Detect which cell encompasses the target text, then output its [X, Y] center coordinate. 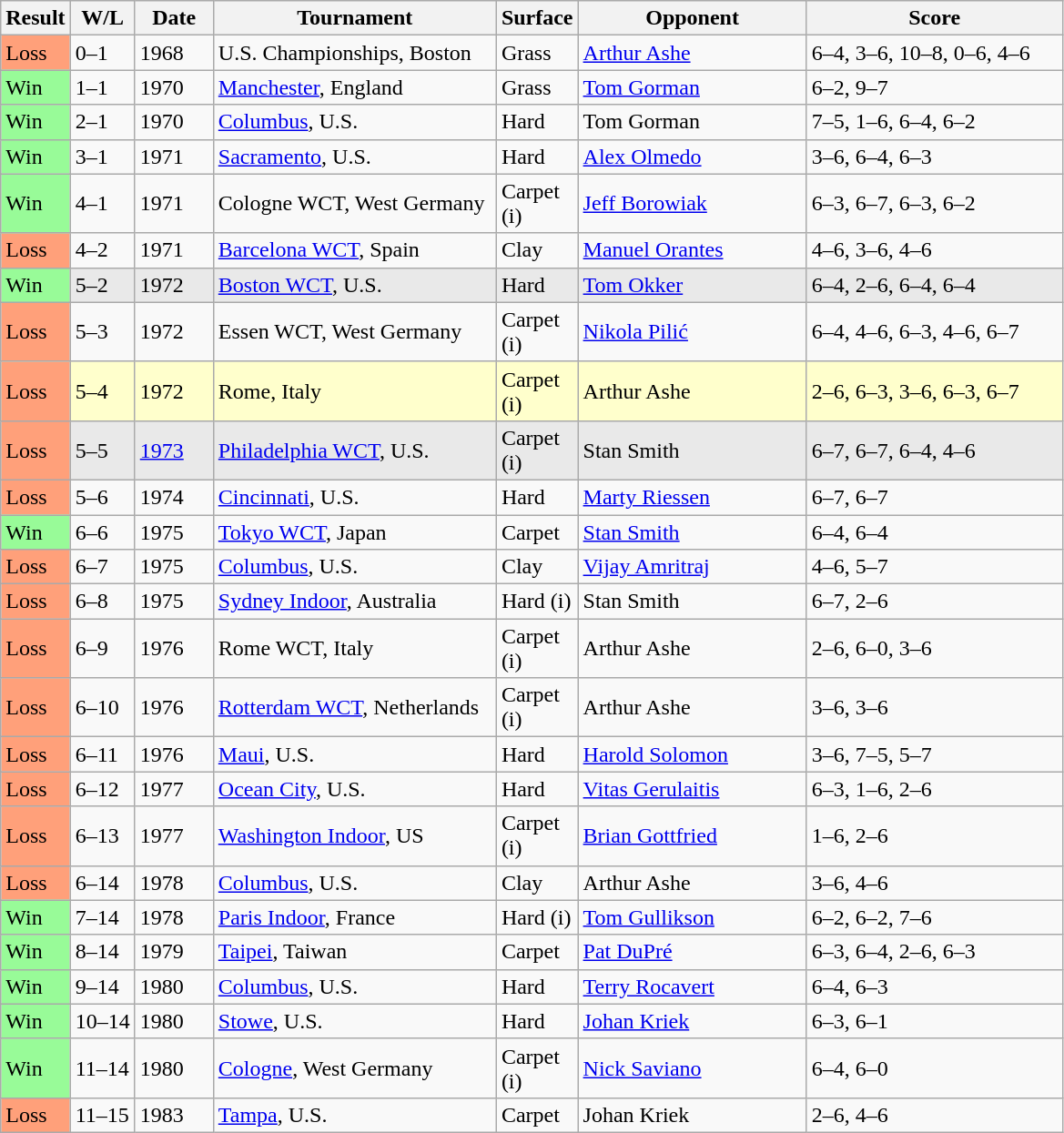
6–4, 6–3 [934, 986]
6–3, 6–4, 2–6, 6–3 [934, 952]
3–6, 6–4, 6–3 [934, 157]
9–14 [102, 986]
U.S. Championships, Boston [355, 53]
Alex Olmedo [692, 157]
Philadelphia WCT, U.S. [355, 450]
1–1 [102, 87]
6–9 [102, 648]
6–3, 6–1 [934, 1021]
Nick Saviano [692, 1068]
Vijay Amritraj [692, 567]
6–2, 6–2, 7–6 [934, 917]
3–6, 7–5, 5–7 [934, 754]
2–6, 6–0, 3–6 [934, 648]
Date [174, 18]
2–6, 4–6 [934, 1115]
6–4, 6–0 [934, 1068]
Maui, U.S. [355, 754]
Brian Gottfried [692, 835]
Marty Riessen [692, 497]
2–6, 6–3, 3–6, 6–3, 6–7 [934, 391]
6–4, 6–4 [934, 532]
6–7, 6–7 [934, 497]
11–14 [102, 1068]
Surface [537, 18]
6–14 [102, 883]
6–11 [102, 754]
Tampa, U.S. [355, 1115]
5–3 [102, 331]
10–14 [102, 1021]
Tokyo WCT, Japan [355, 532]
3–6, 3–6 [934, 708]
Paris Indoor, France [355, 917]
Washington Indoor, US [355, 835]
Terry Rocavert [692, 986]
6–3, 1–6, 2–6 [934, 789]
Manuel Orantes [692, 250]
8–14 [102, 952]
Cologne, West Germany [355, 1068]
1968 [174, 53]
6–7, 2–6 [934, 602]
7–14 [102, 917]
Rome WCT, Italy [355, 648]
Tom Gullikson [692, 917]
7–5, 1–6, 6–4, 6–2 [934, 122]
Result [35, 18]
Opponent [692, 18]
5–6 [102, 497]
Score [934, 18]
6–7 [102, 567]
6–3, 6–7, 6–3, 6–2 [934, 204]
Barcelona WCT, Spain [355, 250]
3–6, 4–6 [934, 883]
W/L [102, 18]
0–1 [102, 53]
6–13 [102, 835]
4–1 [102, 204]
2–1 [102, 122]
Manchester, England [355, 87]
3–1 [102, 157]
Cologne WCT, West Germany [355, 204]
Boston WCT, U.S. [355, 285]
6–6 [102, 532]
Sacramento, U.S. [355, 157]
Jeff Borowiak [692, 204]
Nikola Pilić [692, 331]
6–7, 6–7, 6–4, 4–6 [934, 450]
Tournament [355, 18]
5–4 [102, 391]
1974 [174, 497]
Pat DuPré [692, 952]
Rotterdam WCT, Netherlands [355, 708]
Stowe, U.S. [355, 1021]
6–10 [102, 708]
1–6, 2–6 [934, 835]
6–4, 2–6, 6–4, 6–4 [934, 285]
6–8 [102, 602]
6–4, 3–6, 10–8, 0–6, 4–6 [934, 53]
Taipei, Taiwan [355, 952]
Essen WCT, West Germany [355, 331]
5–2 [102, 285]
Harold Solomon [692, 754]
6–2, 9–7 [934, 87]
Ocean City, U.S. [355, 789]
5–5 [102, 450]
6–12 [102, 789]
1979 [174, 952]
4–6, 3–6, 4–6 [934, 250]
6–4, 4–6, 6–3, 4–6, 6–7 [934, 331]
4–2 [102, 250]
1983 [174, 1115]
Tom Okker [692, 285]
1973 [174, 450]
4–6, 5–7 [934, 567]
Vitas Gerulaitis [692, 789]
Rome, Italy [355, 391]
Sydney Indoor, Australia [355, 602]
11–15 [102, 1115]
Cincinnati, U.S. [355, 497]
